Output the (X, Y) coordinate of the center of the cell containing the given text.  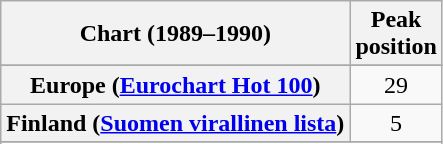
Finland (Suomen virallinen lista) (176, 123)
Peakposition (396, 34)
Chart (1989–1990) (176, 34)
29 (396, 85)
Europe (Eurochart Hot 100) (176, 85)
5 (396, 123)
